Scan for the cell matching the given text and deliver its [X, Y] coordinate at center. 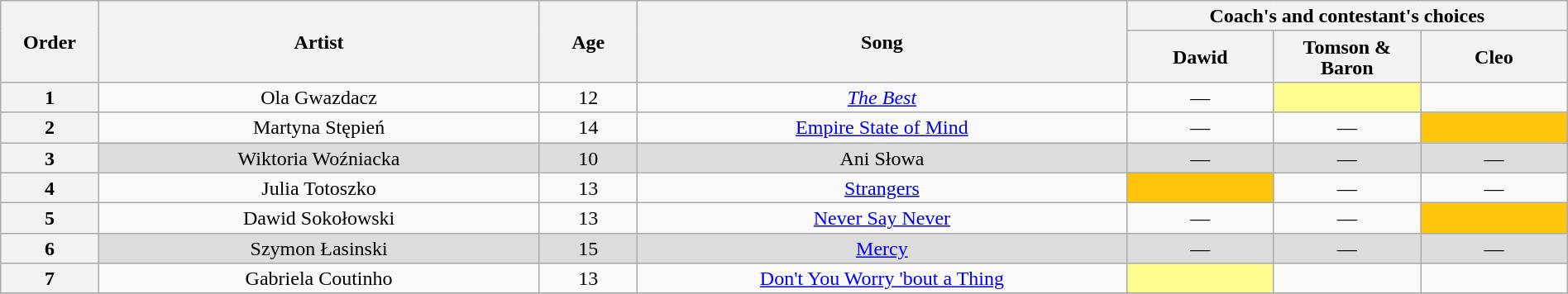
Never Say Never [882, 218]
3 [50, 157]
Empire State of Mind [882, 127]
14 [588, 127]
Mercy [882, 248]
The Best [882, 97]
Coach's and contestant's choices [1346, 17]
Cleo [1494, 56]
Julia Totoszko [319, 188]
6 [50, 248]
Ani Słowa [882, 157]
Gabriela Coutinho [319, 279]
Martyna Stępień [319, 127]
10 [588, 157]
2 [50, 127]
Strangers [882, 188]
Dawid Sokołowski [319, 218]
7 [50, 279]
Szymon Łasinski [319, 248]
Song [882, 41]
Order [50, 41]
Don't You Worry 'bout a Thing [882, 279]
1 [50, 97]
Ola Gwazdacz [319, 97]
12 [588, 97]
Tomson & Baron [1347, 56]
5 [50, 218]
Wiktoria Woźniacka [319, 157]
15 [588, 248]
Artist [319, 41]
Age [588, 41]
Dawid [1200, 56]
4 [50, 188]
